Provide the (x, y) coordinate of the cell's center where the given text is located.  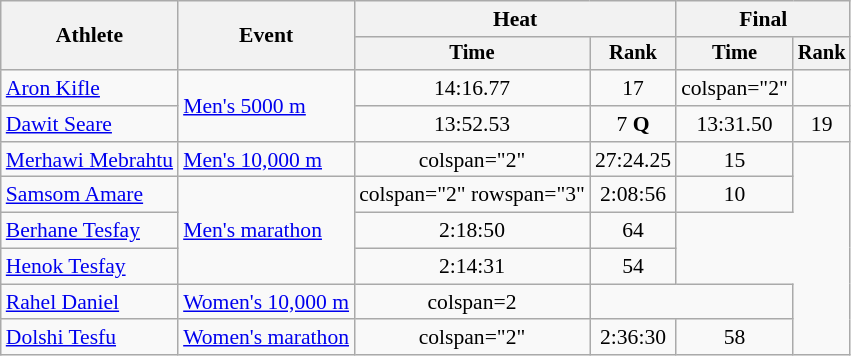
19 (822, 124)
Men's 10,000 m (266, 160)
Samsom Amare (90, 195)
64 (633, 231)
27:24.25 (633, 160)
Heat (515, 19)
Berhane Tesfay (90, 231)
14:16.77 (472, 88)
54 (633, 267)
Dolshi Tesfu (90, 338)
7 Q (633, 124)
Event (266, 36)
Men's marathon (266, 230)
Women's 10,000 m (266, 302)
Dawit Seare (90, 124)
58 (734, 338)
Final (763, 19)
10 (734, 195)
2:14:31 (472, 267)
2:36:30 (633, 338)
13:52.53 (472, 124)
Merhawi Mebrahtu (90, 160)
Rahel Daniel (90, 302)
colspan="2" rowspan="3" (472, 195)
colspan=2 (472, 302)
2:18:50 (472, 231)
Athlete (90, 36)
15 (734, 160)
13:31.50 (734, 124)
Men's 5000 m (266, 106)
Women's marathon (266, 338)
17 (633, 88)
Aron Kifle (90, 88)
2:08:56 (633, 195)
Henok Tesfay (90, 267)
